Return the (X, Y) coordinate for the center point of the cell that contains the specified text.  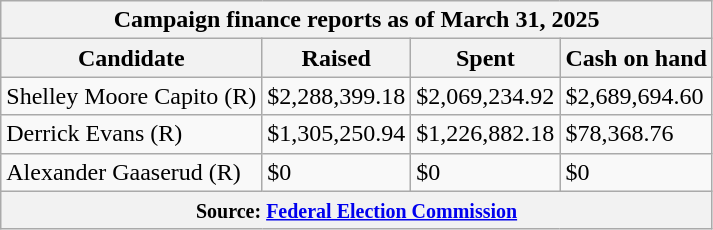
Campaign finance reports as of March 31, 2025 (357, 20)
$1,226,882.18 (486, 134)
Cash on hand (636, 58)
$1,305,250.94 (336, 134)
$2,689,694.60 (636, 96)
Alexander Gaaserud (R) (132, 172)
Derrick Evans (R) (132, 134)
Raised (336, 58)
Candidate (132, 58)
$78,368.76 (636, 134)
$2,069,234.92 (486, 96)
Spent (486, 58)
$2,288,399.18 (336, 96)
Source: Federal Election Commission (357, 210)
Shelley Moore Capito (R) (132, 96)
